Find where the given text appears and provide that cell's center as (x, y) coordinate. 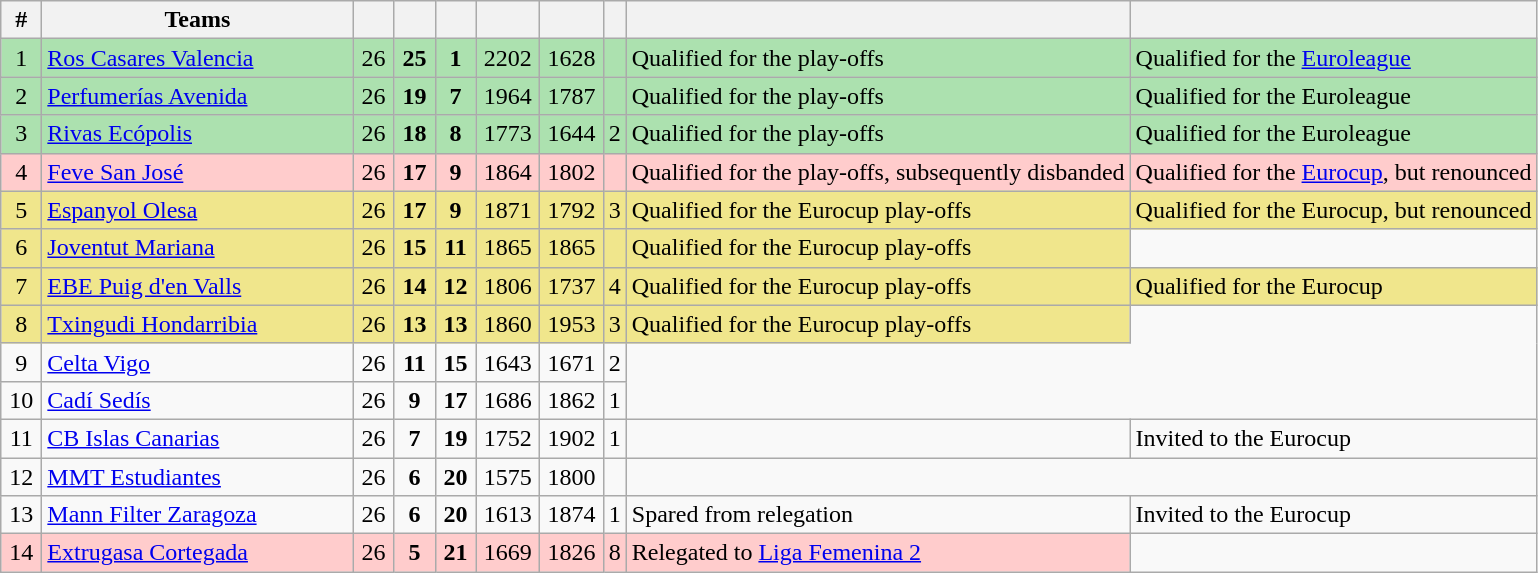
1643 (508, 362)
1613 (508, 515)
1773 (508, 134)
Feve San José (198, 172)
1644 (572, 134)
1686 (508, 400)
Mann Filter Zaragoza (198, 515)
21 (456, 553)
1669 (508, 553)
1800 (572, 477)
1575 (508, 477)
1864 (508, 172)
Joventut Mariana (198, 248)
Celta Vigo (198, 362)
Qualified for the play-offs, subsequently disbanded (878, 172)
1826 (572, 553)
Teams (198, 20)
1737 (572, 286)
MMT Estudiantes (198, 477)
Txingudi Hondarribia (198, 324)
CB Islas Canarias (198, 438)
25 (414, 58)
Relegated to Liga Femenina 2 (878, 553)
1787 (572, 96)
1802 (572, 172)
1671 (572, 362)
1752 (508, 438)
Qualified for the Eurocup (1334, 286)
Perfumerías Avenida (198, 96)
1792 (572, 210)
1902 (572, 438)
Rivas Ecópolis (198, 134)
Spared from relegation (878, 515)
EBE Puig d'en Valls (198, 286)
Espanyol Olesa (198, 210)
# (22, 20)
1806 (508, 286)
2202 (508, 58)
1628 (572, 58)
Cadí Sedís (198, 400)
1862 (572, 400)
1860 (508, 324)
1871 (508, 210)
Extrugasa Cortegada (198, 553)
10 (22, 400)
1874 (572, 515)
1953 (572, 324)
1964 (508, 96)
Ros Casares Valencia (198, 58)
18 (414, 134)
